Search for the cell housing the specified text and yield its [x, y] center coordinate. 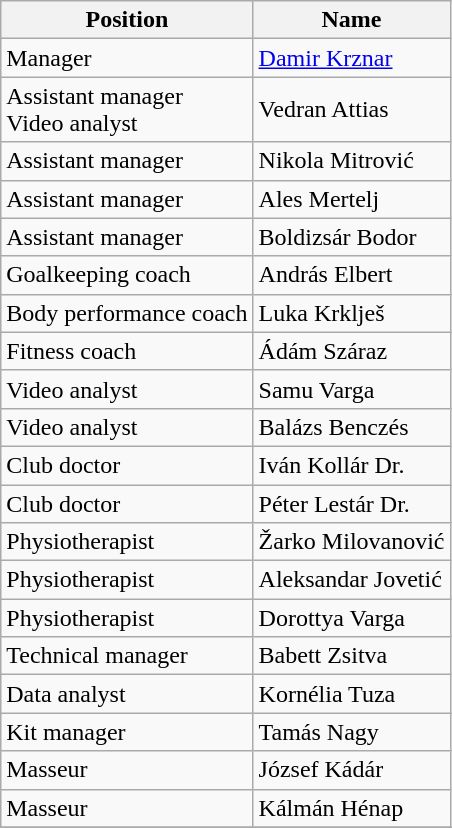
Péter Lestár Dr. [352, 503]
Fitness coach [127, 351]
Ádám Száraz [352, 351]
József Kádár [352, 770]
Kálmán Hénap [352, 808]
Boldizsár Bodor [352, 237]
Kornélia Tuza [352, 694]
Damir Krznar [352, 58]
Samu Varga [352, 389]
Balázs Benczés [352, 427]
Ales Mertelj [352, 199]
Kit manager [127, 732]
Assistant managerVideo analyst [127, 110]
Body performance coach [127, 313]
Technical manager [127, 656]
Žarko Milovanović [352, 542]
Manager [127, 58]
Data analyst [127, 694]
Babett Zsitva [352, 656]
Luka Krklješ [352, 313]
Aleksandar Jovetić [352, 580]
Tamás Nagy [352, 732]
Goalkeeping coach [127, 275]
Nikola Mitrović [352, 161]
Dorottya Varga [352, 618]
András Elbert [352, 275]
Iván Kollár Dr. [352, 465]
Name [352, 20]
Vedran Attias [352, 110]
Position [127, 20]
